For the text-containing cell, return its midpoint in (X, Y) coordinate format. 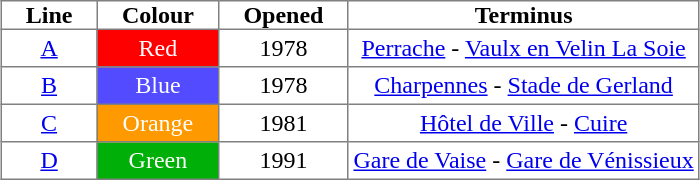
C (49, 123)
Green (158, 161)
B (49, 86)
1981 (284, 123)
Red (158, 48)
Line (49, 15)
Colour (158, 15)
Terminus (524, 15)
D (49, 161)
Orange (158, 123)
Hôtel de Ville - Cuire (524, 123)
1991 (284, 161)
Opened (284, 15)
Perrache - Vaulx en Velin La Soie (524, 48)
Charpennes - Stade de Gerland (524, 86)
Gare de Vaise - Gare de Vénissieux (524, 161)
Blue (158, 86)
A (49, 48)
